Extract the [x, y] coordinate from the center of the cell holding the provided text.  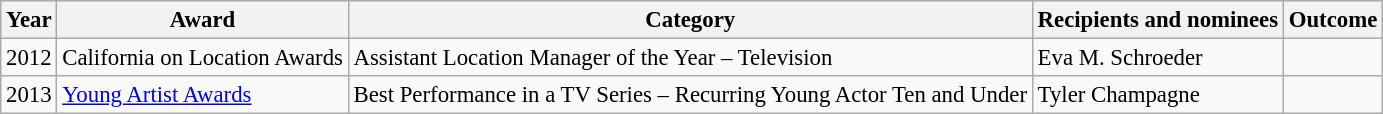
Assistant Location Manager of the Year – Television [690, 58]
Tyler Champagne [1158, 95]
Eva M. Schroeder [1158, 58]
Recipients and nominees [1158, 20]
Outcome [1332, 20]
Year [29, 20]
Best Performance in a TV Series – Recurring Young Actor Ten and Under [690, 95]
California on Location Awards [202, 58]
Category [690, 20]
Young Artist Awards [202, 95]
2013 [29, 95]
Award [202, 20]
2012 [29, 58]
